Determine the [x, y] coordinate at the center of the cell enclosing the given text.  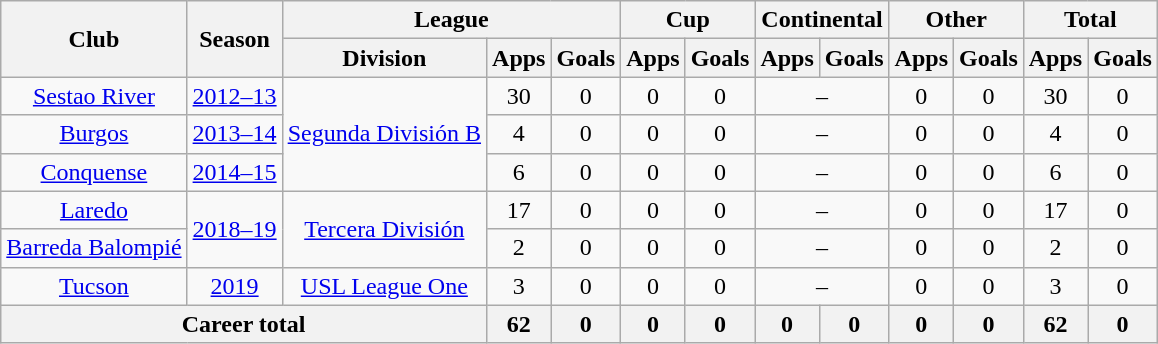
Continental [822, 20]
USL League One [384, 286]
Segunda División B [384, 134]
2018–19 [234, 229]
Barreda Balompié [94, 248]
Career total [244, 324]
League [452, 20]
Total [1090, 20]
2013–14 [234, 134]
Club [94, 39]
2014–15 [234, 172]
Season [234, 39]
2012–13 [234, 96]
Cup [688, 20]
Division [384, 58]
Sestao River [94, 96]
Tercera División [384, 229]
Tucson [94, 286]
Conquense [94, 172]
Laredo [94, 210]
Other [956, 20]
2019 [234, 286]
Burgos [94, 134]
